Extract the [x, y] coordinate from the center of the cell holding the provided text.  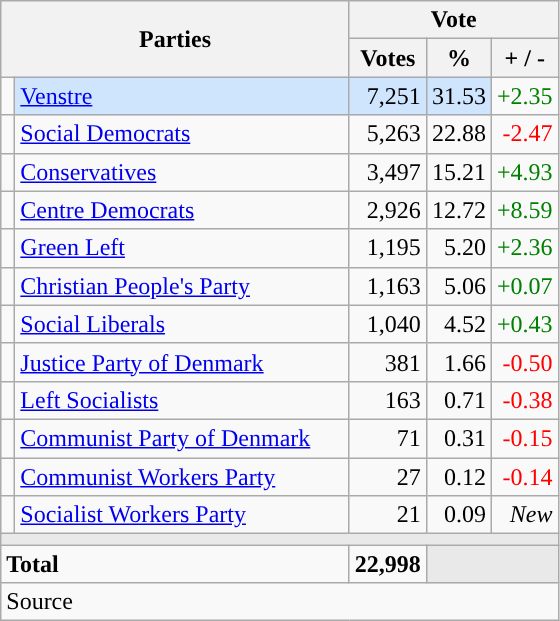
3,497 [388, 172]
27 [388, 477]
Green Left [182, 248]
15.21 [458, 172]
% [458, 58]
Centre Democrats [182, 210]
1,195 [388, 248]
381 [388, 362]
Vote [454, 20]
+8.59 [524, 210]
Conservatives [182, 172]
12.72 [458, 210]
-0.15 [524, 438]
+0.43 [524, 324]
Left Socialists [182, 400]
5.06 [458, 286]
-2.47 [524, 134]
Source [280, 602]
5,263 [388, 134]
21 [388, 515]
71 [388, 438]
4.52 [458, 324]
1,040 [388, 324]
Social Liberals [182, 324]
Justice Party of Denmark [182, 362]
0.31 [458, 438]
+4.93 [524, 172]
22,998 [388, 564]
Total [176, 564]
New [524, 515]
Socialist Workers Party [182, 515]
0.12 [458, 477]
5.20 [458, 248]
Venstre [182, 96]
22.88 [458, 134]
Christian People's Party [182, 286]
1,163 [388, 286]
Social Democrats [182, 134]
-0.14 [524, 477]
Communist Party of Denmark [182, 438]
+2.36 [524, 248]
2,926 [388, 210]
31.53 [458, 96]
+2.35 [524, 96]
7,251 [388, 96]
Communist Workers Party [182, 477]
+ / - [524, 58]
0.71 [458, 400]
1.66 [458, 362]
163 [388, 400]
-0.38 [524, 400]
-0.50 [524, 362]
Parties [176, 39]
0.09 [458, 515]
Votes [388, 58]
+0.07 [524, 286]
